Scan for the cell matching the given text and deliver its (x, y) coordinate at center. 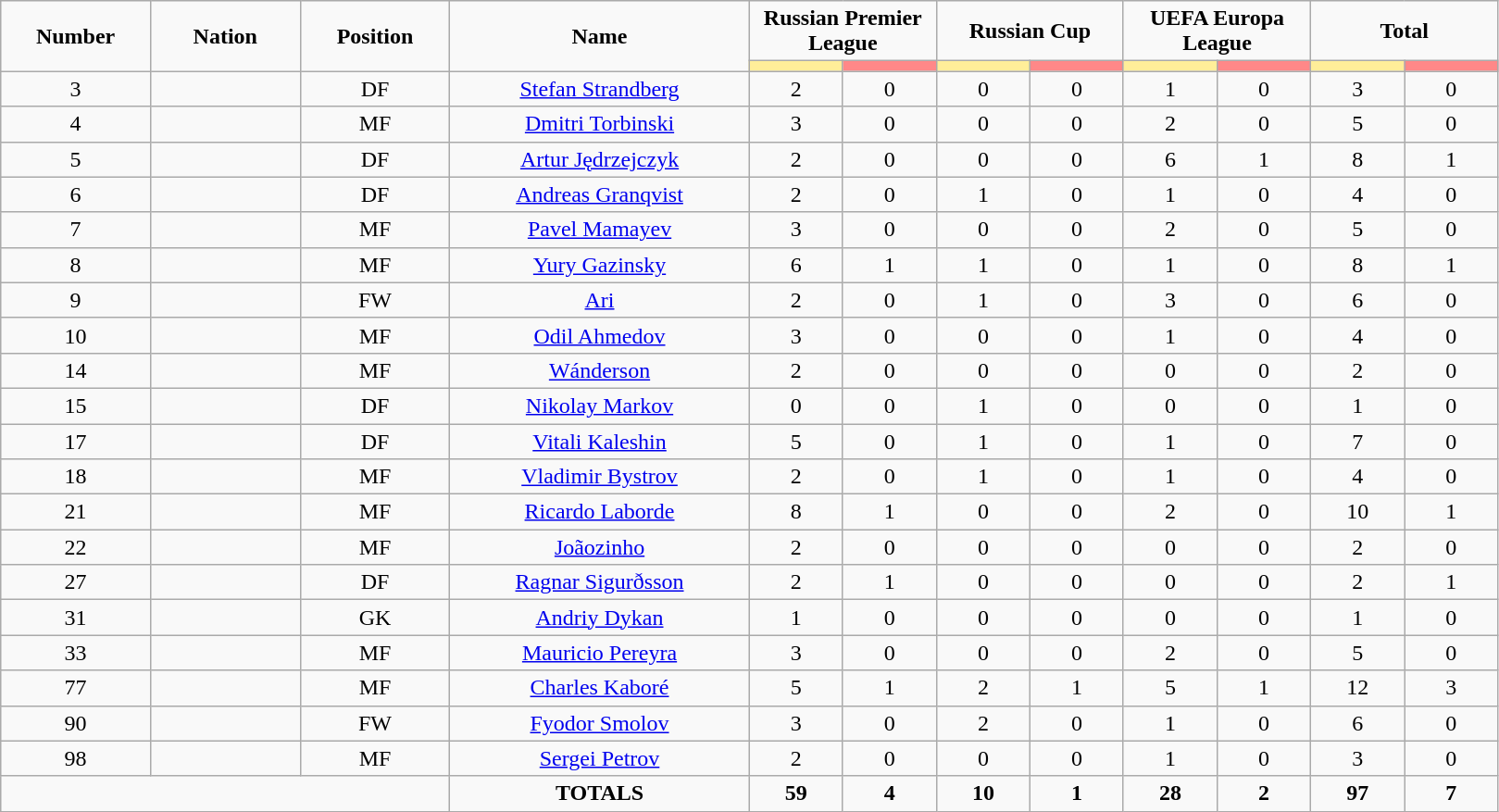
UEFA Europa League (1217, 31)
Name (600, 36)
27 (76, 582)
Stefan Strandberg (600, 89)
12 (1357, 688)
Nation (225, 36)
Andriy Dykan (600, 618)
Nikolay Markov (600, 406)
Wánderson (600, 370)
21 (76, 512)
Mauricio Pereyra (600, 653)
9 (76, 300)
Artur Jędrzejczyk (600, 159)
18 (76, 477)
GK (375, 618)
Andreas Granqvist (600, 194)
22 (76, 547)
77 (76, 688)
TOTALS (600, 793)
17 (76, 442)
Ari (600, 300)
Odil Ahmedov (600, 335)
31 (76, 618)
Yury Gazinsky (600, 265)
Total (1405, 31)
Joãozinho (600, 547)
Russian Premier League (843, 31)
Dmitri Torbinski (600, 124)
Fyodor Smolov (600, 723)
Sergei Petrov (600, 758)
Vladimir Bystrov (600, 477)
Charles Kaboré (600, 688)
98 (76, 758)
59 (796, 793)
Vitali Kaleshin (600, 442)
28 (1170, 793)
Russian Cup (1030, 31)
Pavel Mamayev (600, 230)
14 (76, 370)
90 (76, 723)
Position (375, 36)
97 (1357, 793)
Number (76, 36)
Ricardo Laborde (600, 512)
33 (76, 653)
15 (76, 406)
Ragnar Sigurðsson (600, 582)
